For the text-containing cell, return its midpoint in [x, y] coordinate format. 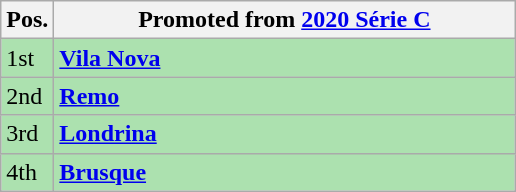
Vila Nova [284, 58]
1st [28, 58]
4th [28, 172]
Promoted from 2020 Série C [284, 20]
Brusque [284, 172]
Remo [284, 96]
3rd [28, 134]
2nd [28, 96]
Londrina [284, 134]
Pos. [28, 20]
